Return the [x, y] coordinate for the center point of the cell that contains the specified text.  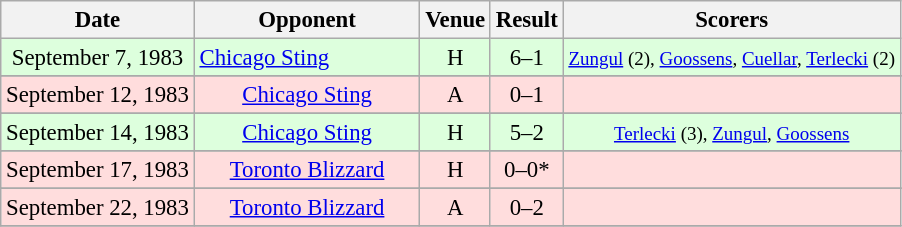
0–1 [526, 95]
5–2 [526, 133]
0–2 [526, 208]
September 7, 1983 [98, 58]
Terlecki (3), Zungul, Goossens [732, 133]
September 12, 1983 [98, 95]
Date [98, 20]
Venue [456, 20]
September 17, 1983 [98, 170]
Scorers [732, 20]
Zungul (2), Goossens, Cuellar, Terlecki (2) [732, 58]
Result [526, 20]
September 14, 1983 [98, 133]
6–1 [526, 58]
0–0* [526, 170]
September 22, 1983 [98, 208]
Opponent [307, 20]
